From the cell containing the given text, extract its center point as [x, y] coordinate. 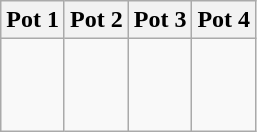
Pot 2 [96, 20]
Pot 4 [224, 20]
Pot 3 [160, 20]
Pot 1 [33, 20]
